Extract the [x, y] coordinate from the center of the cell holding the provided text.  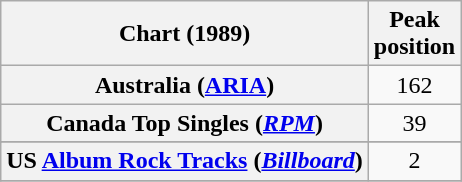
Peakposition [414, 34]
2 [414, 161]
Australia (ARIA) [185, 85]
39 [414, 123]
Chart (1989) [185, 34]
162 [414, 85]
US Album Rock Tracks (Billboard) [185, 161]
Canada Top Singles (RPM) [185, 123]
